From the cell containing the given text, extract its center point as (x, y) coordinate. 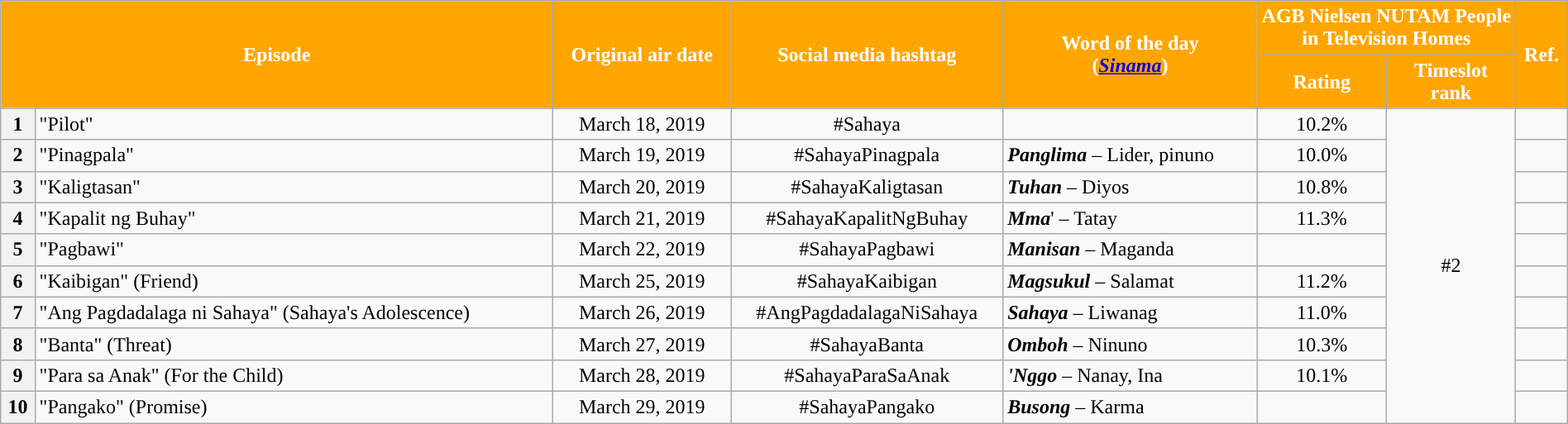
"Kaibigan" (Friend) (294, 281)
"Kaligtasan" (294, 187)
#SahayaPinagpala (867, 155)
"Ang Pagdadalaga ni Sahaya" (Sahaya's Adolescence) (294, 312)
10 (18, 407)
March 21, 2019 (642, 218)
March 22, 2019 (642, 250)
#SahayaParaSaAnak (867, 375)
4 (18, 218)
"Banta" (Threat) (294, 344)
March 26, 2019 (642, 312)
March 19, 2019 (642, 155)
March 18, 2019 (642, 124)
March 25, 2019 (642, 281)
5 (18, 250)
"Pagbawi" (294, 250)
Original air date (642, 55)
Timeslotrank (1451, 81)
"Pilot" (294, 124)
#SahayaKaibigan (867, 281)
9 (18, 375)
March 29, 2019 (642, 407)
Panglima – Lider, pinuno (1130, 155)
"Pinagpala" (294, 155)
#SahayaPangako (867, 407)
10.8% (1322, 187)
AGB Nielsen NUTAM People in Television Homes (1386, 28)
7 (18, 312)
Busong – Karma (1130, 407)
Omboh – Ninuno (1130, 344)
2 (18, 155)
Tuhan – Diyos (1130, 187)
#SahayaPagbawi (867, 250)
6 (18, 281)
Manisan – Maganda (1130, 250)
March 28, 2019 (642, 375)
Word of the day(Sinama) (1130, 55)
#AngPagdadalagaNiSahaya (867, 312)
Sahaya – Liwanag (1130, 312)
March 27, 2019 (642, 344)
"Pangako" (Promise) (294, 407)
10.0% (1322, 155)
Ref. (1542, 55)
#SahayaKaligtasan (867, 187)
"Kapalit ng Buhay" (294, 218)
#2 (1451, 266)
8 (18, 344)
March 20, 2019 (642, 187)
3 (18, 187)
#SahayaKapalitNgBuhay (867, 218)
Magsukul – Salamat (1130, 281)
11.3% (1322, 218)
11.2% (1322, 281)
Rating (1322, 81)
10.2% (1322, 124)
'Nggo – Nanay, Ina (1130, 375)
"Para sa Anak" (For the Child) (294, 375)
#Sahaya (867, 124)
1 (18, 124)
11.0% (1322, 312)
10.3% (1322, 344)
#SahayaBanta (867, 344)
10.1% (1322, 375)
Episode (277, 55)
Social media hashtag (867, 55)
Mma' – Tatay (1130, 218)
